Output the (X, Y) coordinate of the center of the cell containing the given text.  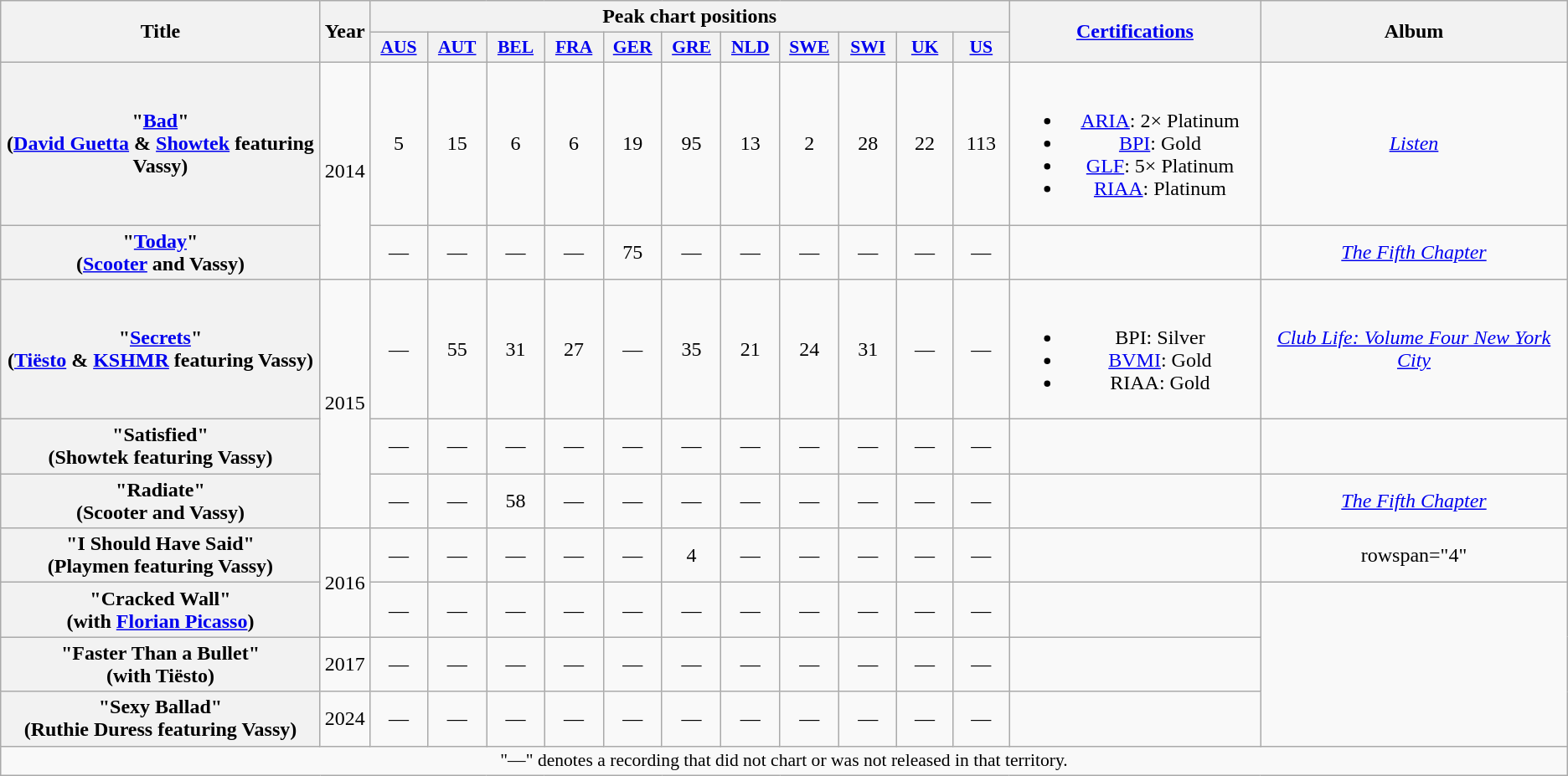
Listen (1414, 143)
24 (809, 350)
BEL (516, 48)
NLD (750, 48)
"Radiate"(Scooter and Vassy) (161, 501)
75 (632, 251)
5 (399, 143)
ARIA: 2× PlatinumBPI: GoldGLF: 5× PlatinumRIAA: Platinum (1135, 143)
SWE (809, 48)
2014 (345, 171)
95 (691, 143)
Album (1414, 32)
Club Life: Volume Four New York City (1414, 350)
2017 (345, 665)
AUS (399, 48)
58 (516, 501)
27 (574, 350)
"Cracked Wall"(with Florian Picasso) (161, 609)
SWI (868, 48)
FRA (574, 48)
"Today"(Scooter and Vassy) (161, 251)
UK (925, 48)
"I Should Have Said"(Playmen featuring Vassy) (161, 556)
2024 (345, 718)
21 (750, 350)
28 (868, 143)
Peak chart positions (689, 17)
GER (632, 48)
22 (925, 143)
113 (981, 143)
"Faster Than a Bullet"(with Tiësto) (161, 665)
Year (345, 32)
US (981, 48)
"—" denotes a recording that did not chart or was not released in that territory. (784, 761)
rowspan="4" (1414, 556)
Title (161, 32)
13 (750, 143)
2 (809, 143)
"Satisfied"(Showtek featuring Vassy) (161, 447)
"Sexy Ballad"(Ruthie Duress featuring Vassy) (161, 718)
35 (691, 350)
2016 (345, 583)
"Bad"(David Guetta & Showtek featuring Vassy) (161, 143)
AUT (457, 48)
4 (691, 556)
15 (457, 143)
GRE (691, 48)
BPI: SilverBVMI: GoldRIAA: Gold (1135, 350)
"Secrets"(Tiësto & KSHMR featuring Vassy) (161, 350)
19 (632, 143)
2015 (345, 403)
55 (457, 350)
Certifications (1135, 32)
